Extract the [x, y] coordinate from the center of the cell holding the provided text.  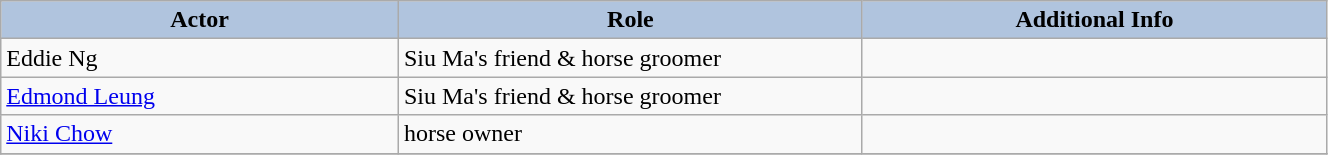
Role [630, 20]
Additional Info [1094, 20]
Eddie Ng [200, 58]
horse owner [630, 134]
Edmond Leung [200, 96]
Actor [200, 20]
Niki Chow [200, 134]
